Return the (X, Y) coordinate for the center point of the cell that contains the specified text.  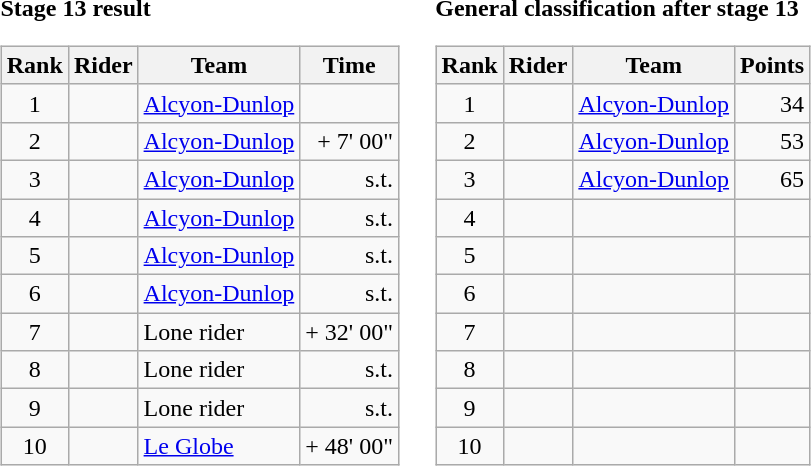
+ 32' 00" (350, 332)
34 (772, 103)
Points (772, 65)
Le Globe (219, 446)
65 (772, 179)
53 (772, 141)
+ 7' 00" (350, 141)
+ 48' 00" (350, 446)
Time (350, 65)
